Scan for the cell matching the given text and deliver its (x, y) coordinate at center. 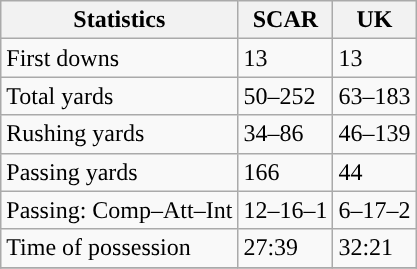
Total yards (120, 96)
First downs (120, 58)
34–86 (286, 134)
Rushing yards (120, 134)
32:21 (374, 248)
12–16–1 (286, 210)
44 (374, 172)
6–17–2 (374, 210)
166 (286, 172)
UK (374, 20)
50–252 (286, 96)
46–139 (374, 134)
Passing: Comp–Att–Int (120, 210)
Statistics (120, 20)
63–183 (374, 96)
SCAR (286, 20)
27:39 (286, 248)
Time of possession (120, 248)
Passing yards (120, 172)
